Return the (X, Y) coordinate for the center point of the cell that contains the specified text.  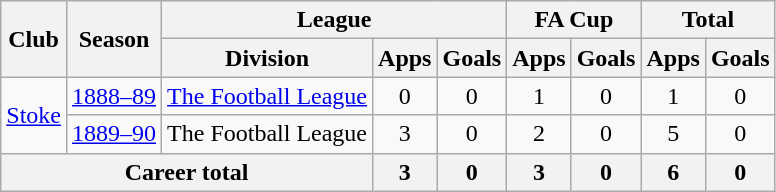
6 (673, 172)
Club (34, 39)
Stoke (34, 115)
FA Cup (574, 20)
5 (673, 134)
Career total (187, 172)
Total (708, 20)
2 (539, 134)
1889–90 (114, 134)
1888–89 (114, 96)
League (334, 20)
Season (114, 39)
Division (268, 58)
